Scan for the cell matching the given text and deliver its [x, y] coordinate at center. 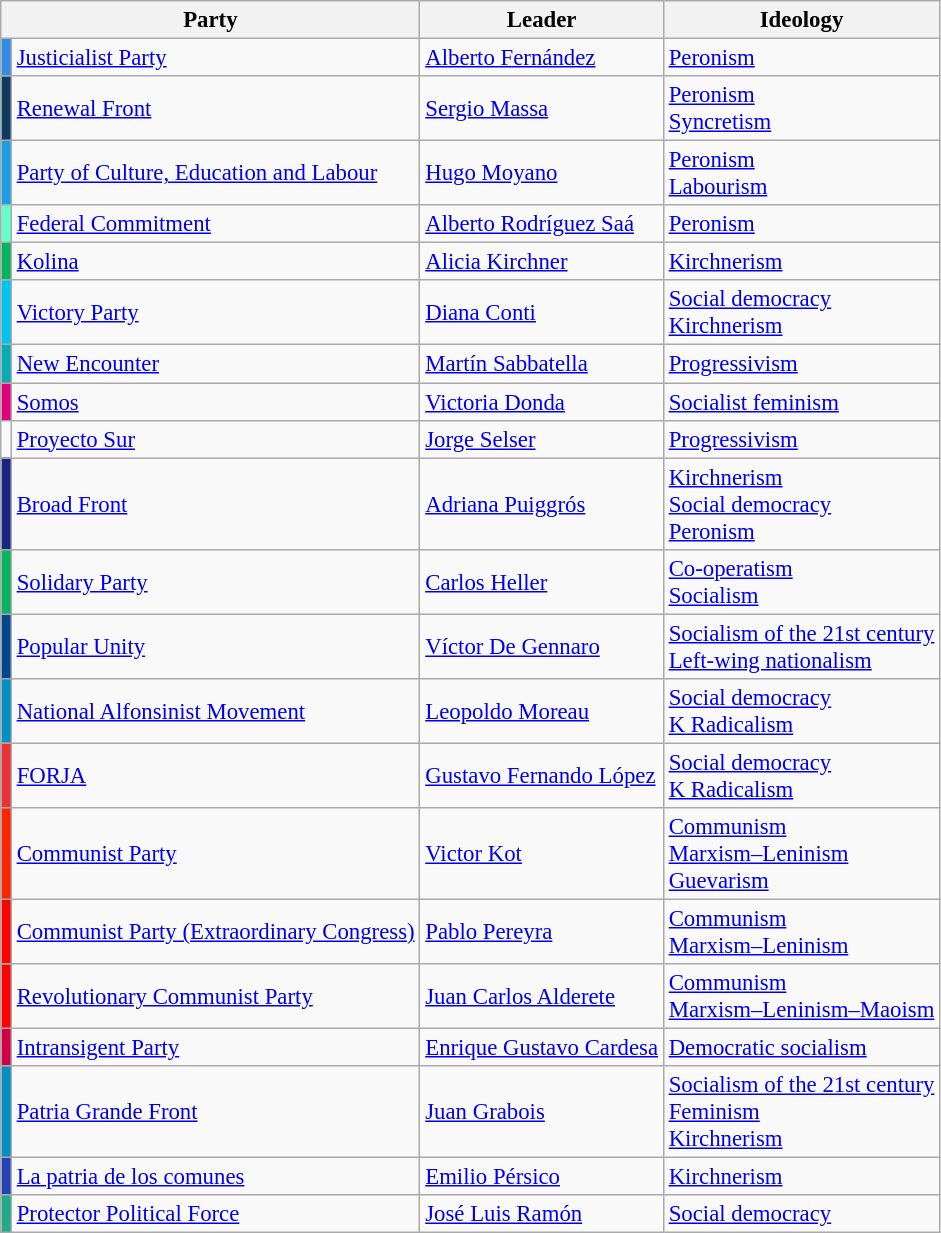
Carlos Heller [542, 582]
Victoria Donda [542, 402]
Diana Conti [542, 312]
Hugo Moyano [542, 174]
Protector Political Force [216, 1214]
La patria de los comunes [216, 1177]
Victor Kot [542, 854]
Somos [216, 402]
Sergio Massa [542, 108]
New Encounter [216, 364]
Popular Unity [216, 646]
Leader [542, 20]
Socialist feminism [801, 402]
Democratic socialism [801, 1048]
Alberto Rodríguez Saá [542, 224]
Broad Front [216, 504]
Juan Grabois [542, 1112]
Alicia Kirchner [542, 262]
Pablo Pereyra [542, 932]
KirchnerismSocial democracyPeronism [801, 504]
Communist Party (Extraordinary Congress) [216, 932]
Patria Grande Front [216, 1112]
Ideology [801, 20]
Alberto Fernández [542, 58]
CommunismMarxism–Leninism [801, 932]
Solidary Party [216, 582]
PeronismSyncretism [801, 108]
Kolina [216, 262]
Social democracyKirchnerism [801, 312]
CommunismMarxism–Leninism–Maoism [801, 996]
Communist Party [216, 854]
Víctor De Gennaro [542, 646]
Justicialist Party [216, 58]
Gustavo Fernando López [542, 776]
Socialism of the 21st centuryFeminismKirchnerism [801, 1112]
Party [210, 20]
FORJA [216, 776]
Socialism of the 21st centuryLeft-wing nationalism [801, 646]
Co-operatismSocialism [801, 582]
Revolutionary Communist Party [216, 996]
Social democracy [801, 1214]
CommunismMarxism–LeninismGuevarism [801, 854]
Party of Culture, Education and Labour [216, 174]
PeronismLabourism [801, 174]
Martín Sabbatella [542, 364]
Adriana Puiggrós [542, 504]
Victory Party [216, 312]
Renewal Front [216, 108]
Intransigent Party [216, 1048]
Jorge Selser [542, 439]
Federal Commitment [216, 224]
Proyecto Sur [216, 439]
Enrique Gustavo Cardesa [542, 1048]
Emilio Pérsico [542, 1177]
Leopoldo Moreau [542, 712]
Juan Carlos Alderete [542, 996]
National Alfonsinist Movement [216, 712]
José Luis Ramón [542, 1214]
